From the cell containing the given text, extract its center point as (X, Y) coordinate. 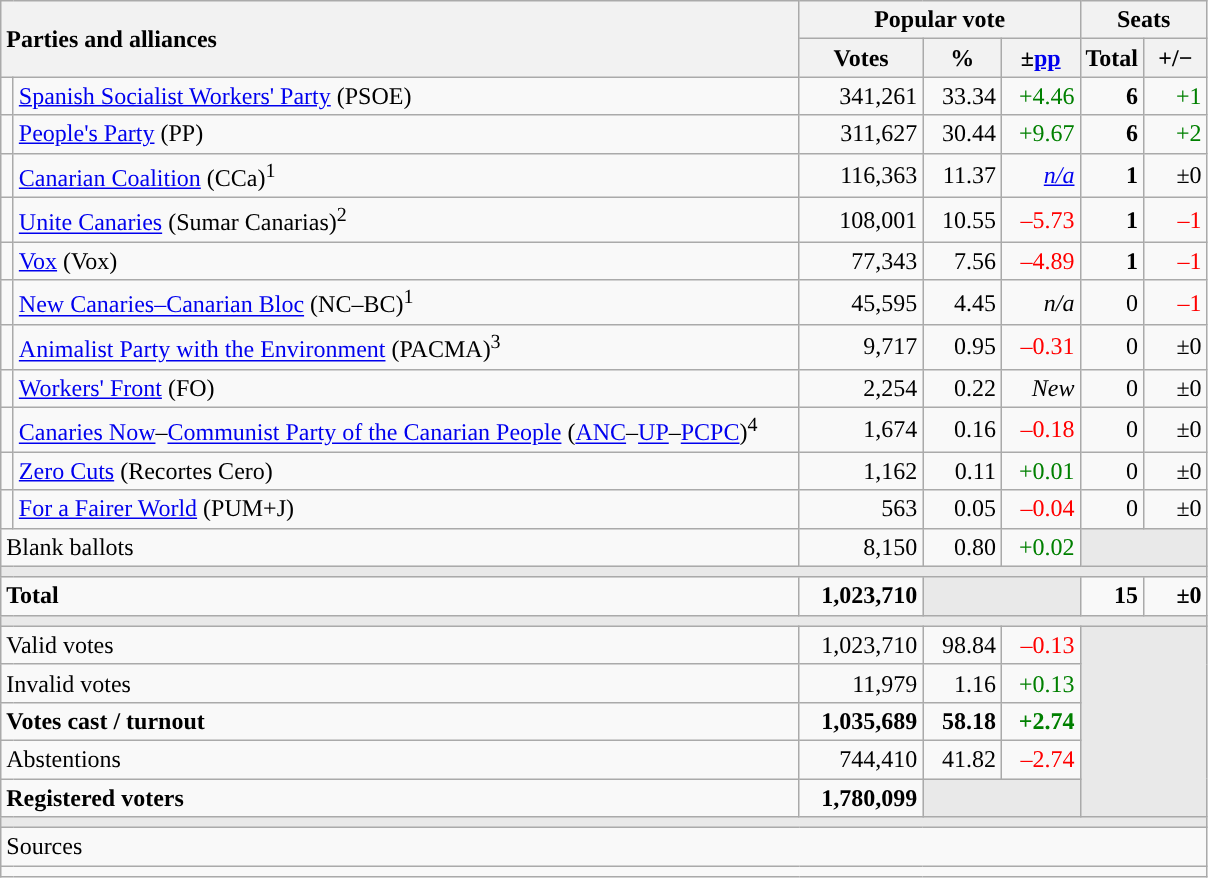
Registered voters (400, 798)
Unite Canaries (Sumar Canarias)2 (406, 220)
108,001 (861, 220)
New (1040, 388)
0.05 (962, 509)
744,410 (861, 759)
10.55 (962, 220)
–0.04 (1040, 509)
1,162 (861, 471)
Vox (Vox) (406, 261)
33.34 (962, 96)
1,035,689 (861, 721)
+0.01 (1040, 471)
Votes cast / turnout (400, 721)
±pp (1040, 58)
4.45 (962, 302)
0.16 (962, 430)
77,343 (861, 261)
1,674 (861, 430)
341,261 (861, 96)
Blank ballots (400, 547)
–2.74 (1040, 759)
Popular vote (940, 20)
Zero Cuts (Recortes Cero) (406, 471)
Valid votes (400, 645)
58.18 (962, 721)
1.16 (962, 683)
Seats (1144, 20)
0.95 (962, 348)
+0.02 (1040, 547)
+2 (1176, 134)
0.11 (962, 471)
Workers' Front (FO) (406, 388)
9,717 (861, 348)
+/− (1176, 58)
Parties and alliances (400, 39)
0.22 (962, 388)
7.56 (962, 261)
45,595 (861, 302)
116,363 (861, 176)
1,780,099 (861, 798)
98.84 (962, 645)
41.82 (962, 759)
+2.74 (1040, 721)
+9.67 (1040, 134)
New Canaries–Canarian Bloc (NC–BC)1 (406, 302)
–5.73 (1040, 220)
Votes (861, 58)
311,627 (861, 134)
Canaries Now–Communist Party of the Canarian People (ANC–UP–PCPC)4 (406, 430)
15 (1112, 596)
–0.18 (1040, 430)
563 (861, 509)
+0.13 (1040, 683)
+4.46 (1040, 96)
Spanish Socialist Workers' Party (PSOE) (406, 96)
Animalist Party with the Environment (PACMA)3 (406, 348)
0.80 (962, 547)
Abstentions (400, 759)
For a Fairer World (PUM+J) (406, 509)
+1 (1176, 96)
2,254 (861, 388)
People's Party (PP) (406, 134)
–0.13 (1040, 645)
% (962, 58)
30.44 (962, 134)
–0.31 (1040, 348)
11,979 (861, 683)
Invalid votes (400, 683)
11.37 (962, 176)
–4.89 (1040, 261)
8,150 (861, 547)
Sources (604, 847)
Canarian Coalition (CCa)1 (406, 176)
